Output the (X, Y) coordinate of the center of the cell containing the given text.  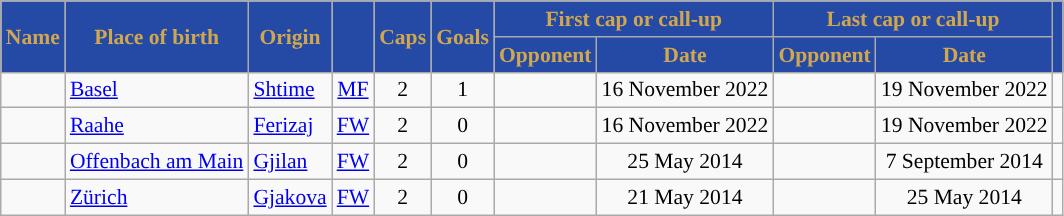
Goals (462, 36)
Caps (402, 36)
Shtime (290, 90)
First cap or call-up (634, 19)
Gjakova (290, 197)
MF (354, 90)
1 (462, 90)
Place of birth (157, 36)
Offenbach am Main (157, 162)
Raahe (157, 126)
Zürich (157, 197)
Origin (290, 36)
Last cap or call-up (912, 19)
Basel (157, 90)
Ferizaj (290, 126)
7 September 2014 (964, 162)
Name (33, 36)
21 May 2014 (686, 197)
Gjilan (290, 162)
